Identify which cell holds the provided text, then report its [x, y] central coordinate. 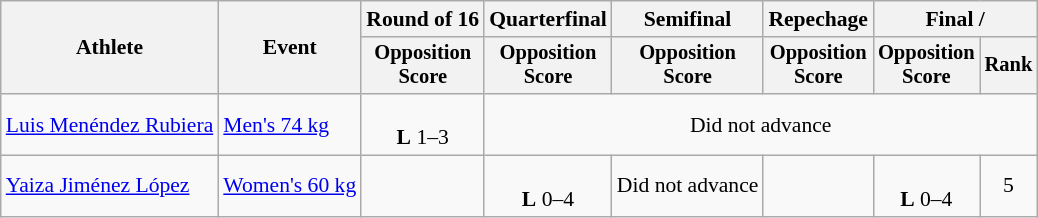
Athlete [110, 48]
Rank [1009, 66]
5 [1009, 186]
Yaiza Jiménez López [110, 186]
Round of 16 [422, 19]
Men's 74 kg [290, 124]
Repechage [818, 19]
Final / [955, 19]
Quarterfinal [548, 19]
L 1–3 [422, 124]
Luis Menéndez Rubiera [110, 124]
Semifinal [688, 19]
Event [290, 48]
Women's 60 kg [290, 186]
